For the text-containing cell, return its midpoint in [x, y] coordinate format. 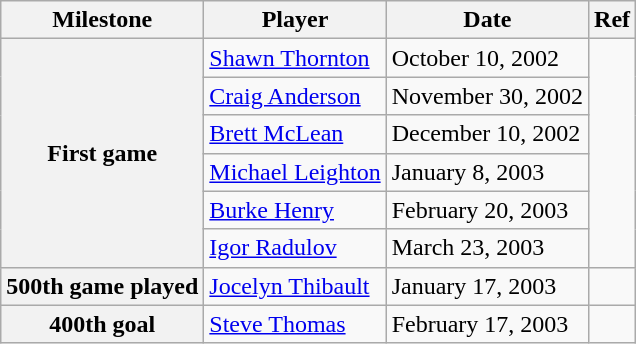
Igor Radulov [295, 248]
500th game played [102, 286]
Player [295, 20]
Craig Anderson [295, 96]
January 8, 2003 [487, 172]
February 20, 2003 [487, 210]
Date [487, 20]
First game [102, 153]
November 30, 2002 [487, 96]
Burke Henry [295, 210]
Michael Leighton [295, 172]
January 17, 2003 [487, 286]
400th goal [102, 324]
Milestone [102, 20]
December 10, 2002 [487, 134]
Shawn Thornton [295, 58]
February 17, 2003 [487, 324]
Jocelyn Thibault [295, 286]
October 10, 2002 [487, 58]
Ref [612, 20]
Steve Thomas [295, 324]
Brett McLean [295, 134]
March 23, 2003 [487, 248]
